Return [X, Y] of the center of cell containing provided text 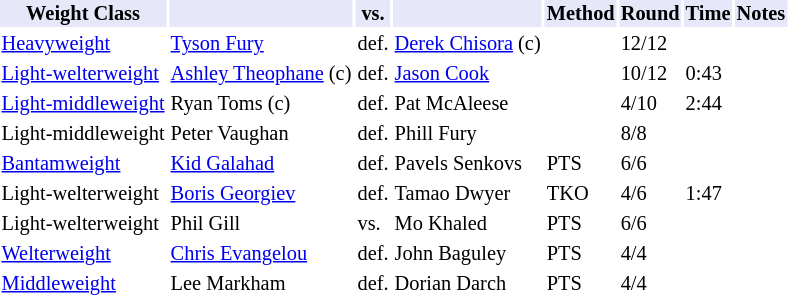
0:43 [708, 74]
Phill Fury [468, 134]
2:44 [708, 104]
4/6 [650, 194]
Jason Cook [468, 74]
1:47 [708, 194]
Heavyweight [83, 44]
Pat McAleese [468, 104]
Welterweight [83, 254]
Pavels Senkovs [468, 164]
Kid Galahad [261, 164]
Peter Vaughan [261, 134]
Mo Khaled [468, 224]
8/8 [650, 134]
Round [650, 14]
10/12 [650, 74]
Method [580, 14]
Tyson Fury [261, 44]
Ryan Toms (c) [261, 104]
4/4 [650, 254]
Derek Chisora (c) [468, 44]
TKO [580, 194]
Ashley Theophane (c) [261, 74]
Bantamweight [83, 164]
Phil Gill [261, 224]
12/12 [650, 44]
Time [708, 14]
Boris Georgiev [261, 194]
Tamao Dwyer [468, 194]
Notes [761, 14]
John Baguley [468, 254]
Chris Evangelou [261, 254]
Weight Class [83, 14]
4/10 [650, 104]
